Scan for the cell matching the given text and deliver its (x, y) coordinate at center. 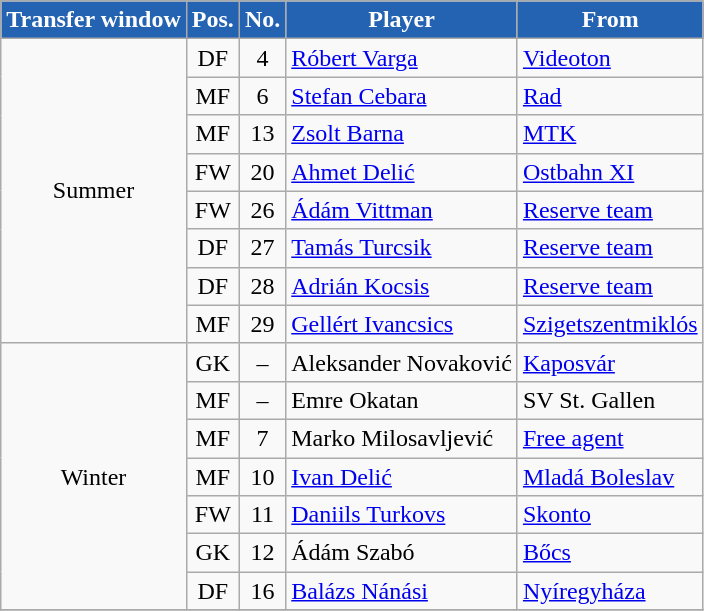
4 (262, 58)
Rad (610, 96)
Mladá Boleslav (610, 477)
From (610, 20)
Videoton (610, 58)
10 (262, 477)
SV St. Gallen (610, 400)
Skonto (610, 515)
MTK (610, 134)
Adrián Kocsis (402, 286)
Marko Milosavljević (402, 438)
16 (262, 591)
Ahmet Delić (402, 172)
11 (262, 515)
Bőcs (610, 553)
Ádám Vittman (402, 210)
Ostbahn XI (610, 172)
13 (262, 134)
Balázs Nánási (402, 591)
28 (262, 286)
Pos. (212, 20)
Zsolt Barna (402, 134)
Szigetszentmiklós (610, 324)
No. (262, 20)
Nyíregyháza (610, 591)
20 (262, 172)
12 (262, 553)
Róbert Varga (402, 58)
Summer (94, 191)
Winter (94, 476)
Aleksander Novaković (402, 362)
6 (262, 96)
Emre Okatan (402, 400)
Gellért Ivancsics (402, 324)
27 (262, 248)
Kaposvár (610, 362)
Free agent (610, 438)
Tamás Turcsik (402, 248)
7 (262, 438)
Stefan Cebara (402, 96)
Ádám Szabó (402, 553)
Transfer window (94, 20)
Player (402, 20)
26 (262, 210)
29 (262, 324)
Ivan Delić (402, 477)
Daniils Turkovs (402, 515)
